Identify which cell holds the provided text, then report its (x, y) central coordinate. 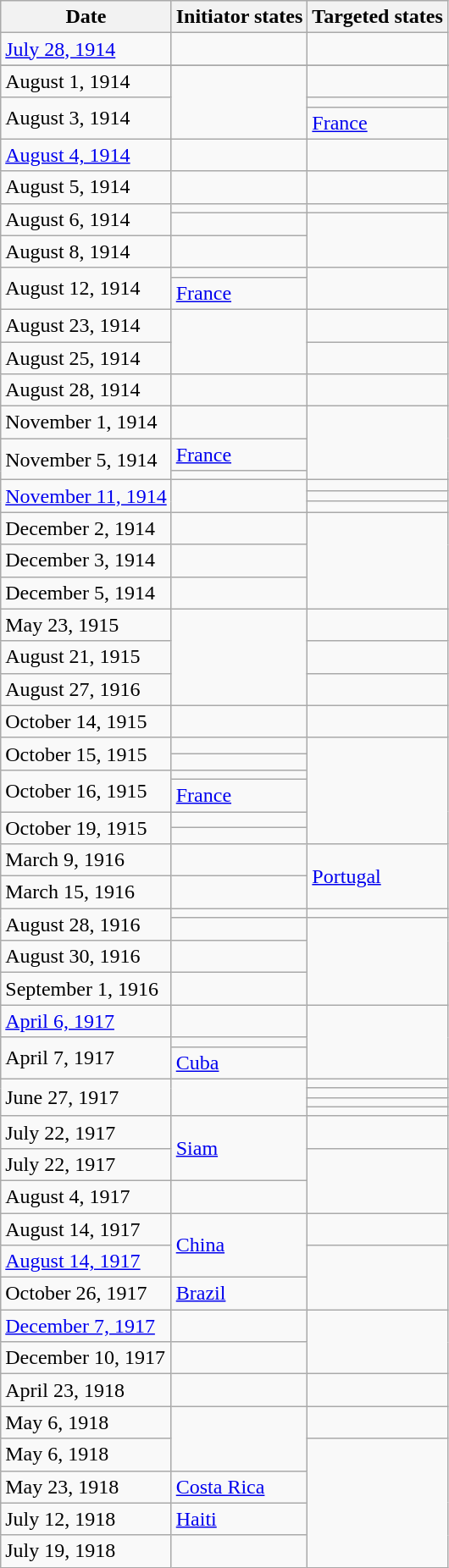
April 7, 1917 (86, 1058)
August 21, 1915 (86, 657)
October 26, 1917 (86, 1294)
December 7, 1917 (86, 1326)
November 1, 1914 (86, 422)
Cuba (239, 1063)
August 5, 1914 (86, 187)
March 15, 1916 (86, 892)
May 23, 1915 (86, 625)
June 27, 1917 (86, 1097)
December 2, 1914 (86, 528)
July 28, 1914 (86, 49)
December 10, 1917 (86, 1358)
August 3, 1914 (86, 119)
July 19, 1918 (86, 1551)
December 3, 1914 (86, 560)
April 6, 1917 (86, 1021)
Siam (239, 1148)
China (239, 1245)
September 1, 1916 (86, 989)
Initiator states (239, 17)
August 6, 1914 (86, 219)
Costa Rica (239, 1487)
April 23, 1918 (86, 1390)
May 23, 1918 (86, 1487)
October 19, 1915 (86, 827)
August 30, 1916 (86, 957)
August 8, 1914 (86, 251)
March 9, 1916 (86, 860)
Date (86, 17)
October 16, 1915 (86, 791)
August 27, 1916 (86, 689)
August 28, 1916 (86, 925)
December 5, 1914 (86, 593)
August 4, 1914 (86, 155)
August 25, 1914 (86, 358)
August 28, 1914 (86, 390)
October 15, 1915 (86, 754)
August 1, 1914 (86, 81)
Haiti (239, 1519)
Targeted states (378, 17)
Brazil (239, 1294)
November 5, 1914 (86, 459)
November 11, 1914 (86, 496)
August 4, 1917 (86, 1196)
August 23, 1914 (86, 325)
Portugal (378, 876)
August 12, 1914 (86, 288)
October 14, 1915 (86, 721)
July 12, 1918 (86, 1519)
